Find where the given text appears and provide that cell's center as (X, Y) coordinate. 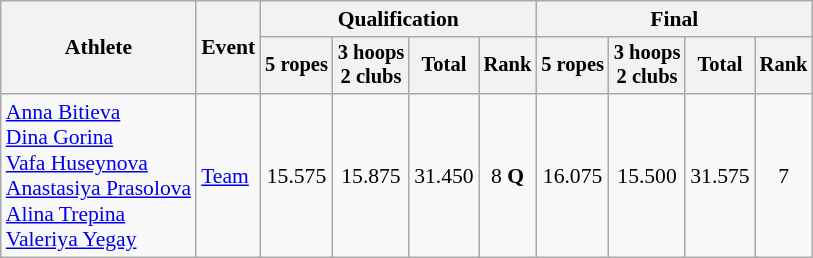
Team (228, 176)
Athlete (98, 48)
Qualification (398, 19)
15.500 (647, 176)
15.575 (296, 176)
Anna BitievaDina GorinaVafa HuseynovaAnastasiya PrasolovaAlina TrepinaValeriya Yegay (98, 176)
Event (228, 48)
Final (674, 19)
31.575 (720, 176)
16.075 (572, 176)
7 (784, 176)
15.875 (371, 176)
8 Q (508, 176)
31.450 (444, 176)
